From the cell containing the given text, extract its center point as [X, Y] coordinate. 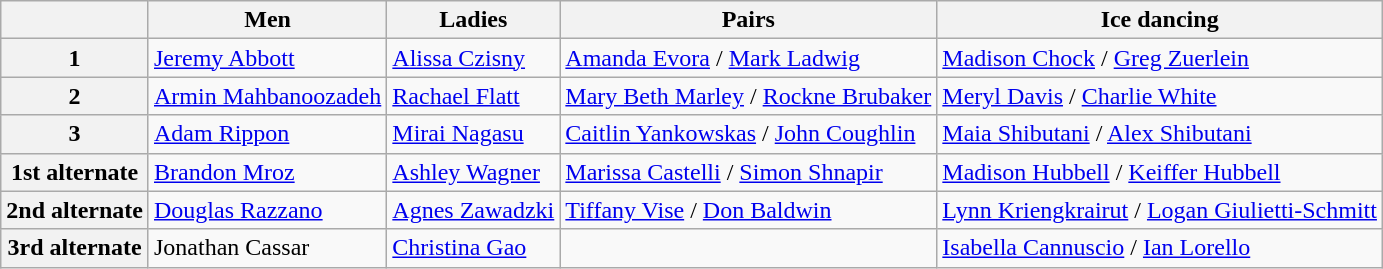
Armin Mahbanoozadeh [267, 96]
Caitlin Yankowskas / John Coughlin [748, 134]
Maia Shibutani / Alex Shibutani [1160, 134]
Agnes Zawadzki [474, 210]
Douglas Razzano [267, 210]
Men [267, 20]
Isabella Cannuscio / Ian Lorello [1160, 248]
Mirai Nagasu [474, 134]
Rachael Flatt [474, 96]
Christina Gao [474, 248]
3rd alternate [75, 248]
Ashley Wagner [474, 172]
1 [75, 58]
Alissa Czisny [474, 58]
Lynn Kriengkrairut / Logan Giulietti-Schmitt [1160, 210]
Tiffany Vise / Don Baldwin [748, 210]
2 [75, 96]
Mary Beth Marley / Rockne Brubaker [748, 96]
Pairs [748, 20]
Ladies [474, 20]
Ice dancing [1160, 20]
Meryl Davis / Charlie White [1160, 96]
Amanda Evora / Mark Ladwig [748, 58]
Adam Rippon [267, 134]
Jonathan Cassar [267, 248]
Brandon Mroz [267, 172]
Madison Chock / Greg Zuerlein [1160, 58]
2nd alternate [75, 210]
Madison Hubbell / Keiffer Hubbell [1160, 172]
3 [75, 134]
Jeremy Abbott [267, 58]
1st alternate [75, 172]
Marissa Castelli / Simon Shnapir [748, 172]
